Identify which cell holds the provided text, then report its (X, Y) central coordinate. 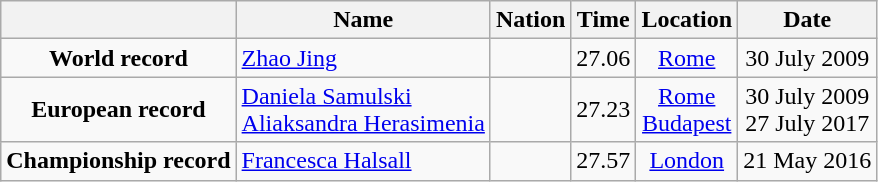
Rome (687, 58)
Daniela SamulskiAliaksandra Herasimenia (363, 110)
27.57 (604, 161)
Time (604, 20)
World record (118, 58)
RomeBudapest (687, 110)
Date (808, 20)
21 May 2016 (808, 161)
30 July 2009 (808, 58)
Name (363, 20)
Zhao Jing (363, 58)
London (687, 161)
27.06 (604, 58)
Nation (530, 20)
30 July 200927 July 2017 (808, 110)
Francesca Halsall (363, 161)
Location (687, 20)
27.23 (604, 110)
European record (118, 110)
Championship record (118, 161)
